Locate the cell with the specified text and output its [X, Y] center coordinate. 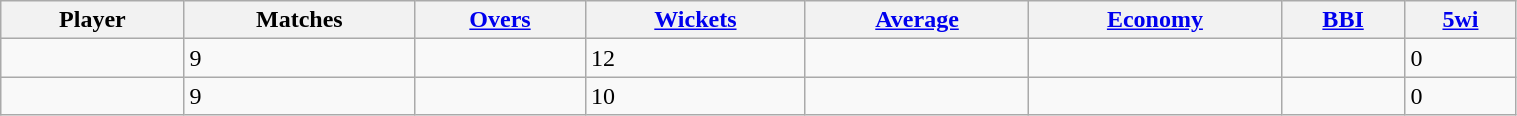
12 [695, 58]
Player [92, 20]
10 [695, 96]
Average [916, 20]
BBI [1343, 20]
Matches [300, 20]
5wi [1460, 20]
Wickets [695, 20]
Overs [500, 20]
Economy [1156, 20]
